Locate the cell with the specified text and output its (x, y) center coordinate. 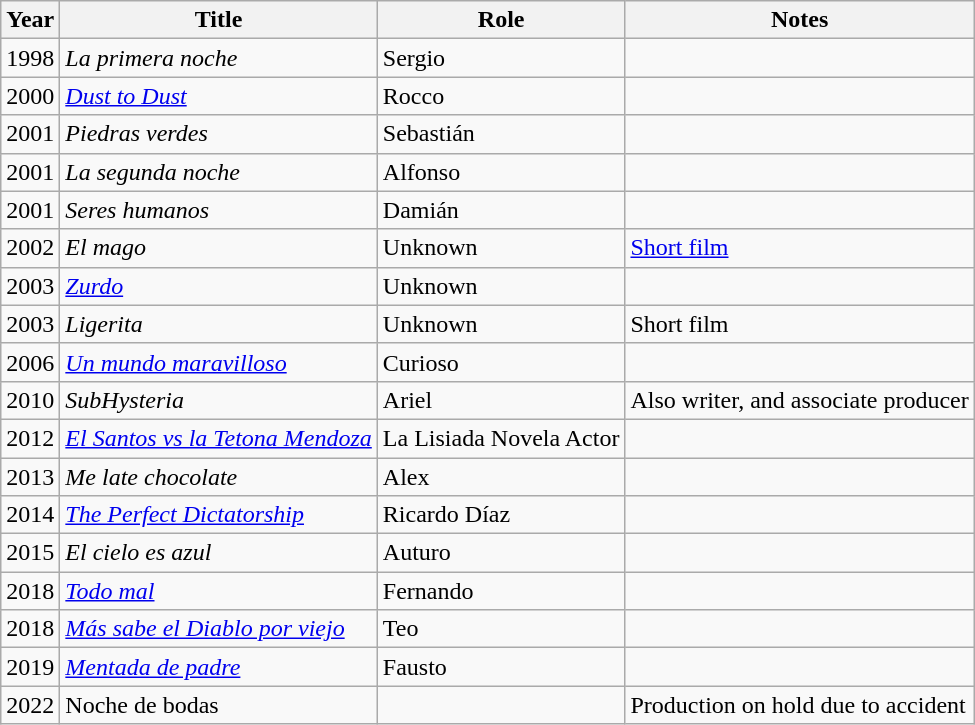
Sebastián (501, 134)
2006 (30, 362)
Production on hold due to accident (800, 705)
Ligerita (219, 324)
Me late chocolate (219, 477)
Auturo (501, 553)
El cielo es azul (219, 553)
La Lisiada Novela Actor (501, 438)
La primera noche (219, 58)
Ariel (501, 400)
Role (501, 20)
Fausto (501, 667)
Más sabe el Diablo por viejo (219, 629)
2002 (30, 248)
2015 (30, 553)
2014 (30, 515)
Title (219, 20)
SubHysteria (219, 400)
The Perfect Dictatorship (219, 515)
2019 (30, 667)
Curioso (501, 362)
Sergio (501, 58)
2010 (30, 400)
Fernando (501, 591)
Rocco (501, 96)
2000 (30, 96)
Seres humanos (219, 210)
Ricardo Díaz (501, 515)
El Santos vs la Tetona Mendoza (219, 438)
Year (30, 20)
Mentada de padre (219, 667)
Also writer, and associate producer (800, 400)
Damián (501, 210)
Piedras verdes (219, 134)
2013 (30, 477)
Zurdo (219, 286)
Alfonso (501, 172)
Notes (800, 20)
Teo (501, 629)
El mago (219, 248)
Un mundo maravilloso (219, 362)
Alex (501, 477)
Todo mal (219, 591)
1998 (30, 58)
Noche de bodas (219, 705)
Dust to Dust (219, 96)
La segunda noche (219, 172)
2012 (30, 438)
2022 (30, 705)
